Provide the [X, Y] coordinate of the cell's center where the given text is located.  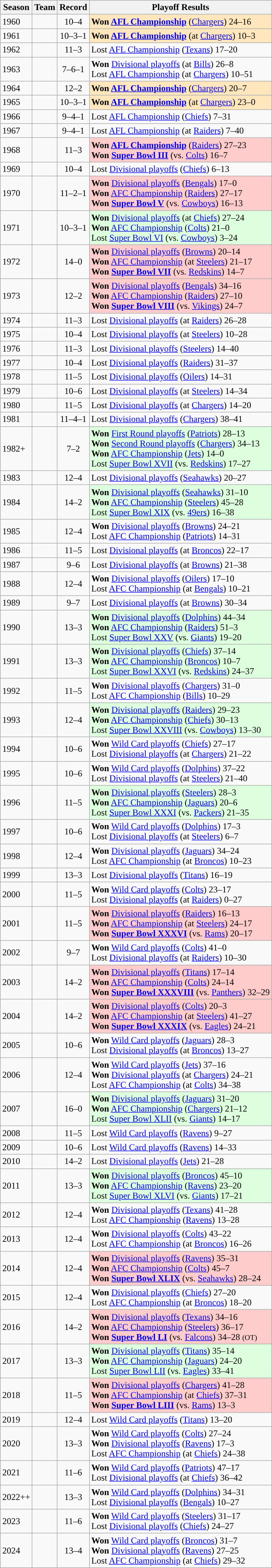
Won Divisional playoffs (Titans) 35–14Won AFC Championship (Jaguars) 24–20Lost Super Bowl LII (vs. Eagles) 33–41 [181, 1361]
Lost Divisional playoffs (at Steelers) 10–28 [181, 334]
9–6 [73, 564]
1961 [16, 36]
Won Divisional playoffs (Texans) 41–28Lost AFC Championship (Ravens) 13–28 [181, 1215]
2003 [16, 982]
Lost Divisional playoffs (Seahawks) 20–27 [181, 478]
1971 [16, 228]
Won Wild Card playoffs (Dolphins) 17–3Lost Divisional playoffs (at Steelers) 6–7 [181, 832]
Record [73, 7]
1970 [16, 193]
1973 [16, 296]
Won Wild Card playoffs (Dolphins) 34–31 Lost Divisional playoffs (Bengals) 10–27 [181, 1497]
1996 [16, 802]
Lost Divisional playoffs (Raiders) 31–37 [181, 363]
Lost Divisional playoffs (at Raiders) 26–28 [181, 320]
Won Divisional playoffs (Chargers) 41–28 Won AFC Championship (at Chiefs) 37–31 Won Super Bowl LIII (vs. Rams) 13–3 [181, 1395]
Won AFL Championship (Chargers) 20–7 [181, 88]
Lost Divisional playoffs (Jets) 21–28 [181, 1161]
Lost Divisional playoffs (at Steelers) 14–34 [181, 391]
Won Divisional playoffs (Steelers) 28–3Won AFC Championship (Jaguars) 20–6Lost Super Bowl XXXI (vs. Packers) 21–35 [181, 802]
Won AFL Championship (at Chargers) 10–3 [181, 36]
1986 [16, 550]
Lost Wild Card playoffs (Ravens) 14–33 [181, 1147]
1968 [16, 150]
Lost AFL Championship (at Raiders) 7–40 [181, 131]
1974 [16, 320]
Lost Divisional playoffs (Chiefs) 6–13 [181, 169]
7–2 [73, 449]
Won Divisional playoffs (Broncos) 45–10Won AFC Championship (Ravens) 23–20Lost Super Bowl XLVI (vs. Giants) 17–21 [181, 1186]
Lost Divisional playoffs (at Browns) 30–34 [181, 603]
2007 [16, 1109]
Lost AFL Championship (Texans) 17–20 [181, 50]
2009 [16, 1147]
1989 [16, 603]
1972 [16, 262]
Won Wild Card playoffs (Colts) 23–17 Lost Divisional playoffs (at Raiders) 0–27 [181, 894]
Season [16, 7]
Won Divisional playoffs (Oilers) 17–10Lost AFC Championship (at Bengals) 10–21 [181, 584]
Won Divisional playoffs (Browns) 20–14Won AFC Championship (at Steelers) 21–17Won Super Bowl VII (vs. Redskins) 14–7 [181, 262]
Won Divisional playoffs (Bengals) 34–16Won AFC Championship (Raiders) 27–10Won Super Bowl VIII (vs. Vikings) 24–7 [181, 296]
Won Divisional playoffs (Raiders) 29–23Won AFC Championship (Chiefs) 30–13Lost Super Bowl XXVIII (vs. Cowboys) 13–30 [181, 720]
Won Divisional playoffs (Texans) 34–16Won AFC Championship (Steelers) 36–17Won Super Bowl LI (vs. Falcons) 34–28 (OT) [181, 1327]
1992 [16, 690]
Won Divisional playoffs (at Chiefs) 27–24 Won AFC Championship (Colts) 21–0Lost Super Bowl VI (vs. Cowboys) 3–24 [181, 228]
1981 [16, 419]
1987 [16, 564]
Lost Divisional playoffs (Titans) 16–19 [181, 875]
Lost Divisional playoffs (Oilers) 14–31 [181, 377]
1962 [16, 50]
Won Wild Card playoffs (Colts) 27–24 Won Divisional playoffs (Ravens) 17–3 Lost AFC Championship (at Chiefs) 24–38 [181, 1444]
1994 [16, 749]
2011 [16, 1186]
11–4–1 [73, 419]
1985 [16, 531]
Lost AFL Championship (Chiefs) 7–31 [181, 116]
Team [45, 7]
2012 [16, 1215]
7–6–1 [73, 69]
1976 [16, 349]
1998 [16, 856]
1995 [16, 773]
2013 [16, 1239]
Won Divisional playoffs (Titans) 17–14Won AFC Championship (Colts) 24–14Won Super Bowl XXXVIII (vs. Panthers) 32–29 [181, 982]
13–4 [73, 1551]
1990 [16, 627]
Won Divisional playoffs (Jaguars) 31–20Won AFC Championship (Chargers) 21–12Lost Super Bowl XLII (vs. Giants) 14–17 [181, 1109]
Lost Wild Card playoffs (Titans) 13–20 [181, 1419]
Won Wild Card playoffs (Patriots) 47–17Lost Divisional playoffs (at Chiefs) 36–42 [181, 1473]
Playoff Results [181, 7]
Won Divisional playoffs (Jaguars) 34–24Lost AFC Championship (at Broncos) 10–23 [181, 856]
Won Divisional playoffs (at Bills) 26–8Lost AFL Championship (at Chargers) 10–51 [181, 69]
Won Divisional playoffs (Raiders) 16–13 Won AFC Championship (at Steelers) 24–17Won Super Bowl XXXVI (vs. Rams) 20–17 [181, 923]
2008 [16, 1133]
Won Divisional playoffs (Chargers) 31–0Lost AFC Championship (Bills) 10–29 [181, 690]
Lost Divisional playoffs (at Broncos) 22–17 [181, 550]
Won Wild Card playoffs (Steelers) 31–17 Lost Divisional playoffs (Chiefs) 24–27 [181, 1521]
2021 [16, 1473]
Won Wild Card playoffs (Jaguars) 28–3Lost Divisional playoffs (at Broncos) 13–27 [181, 1045]
1978 [16, 377]
16–0 [73, 1109]
1964 [16, 88]
Won AFL Championship (at Chargers) 23–0 [181, 102]
Lost Divisional playoffs (Chargers) 38–41 [181, 419]
2001 [16, 923]
2002 [16, 952]
2020 [16, 1444]
1979 [16, 391]
1983 [16, 478]
2006 [16, 1075]
1967 [16, 131]
2022++ [16, 1497]
1999 [16, 875]
2014 [16, 1268]
1963 [16, 69]
1960 [16, 22]
Won AFL Championship (Raiders) 27–23Won Super Bowl III (vs. Colts) 16–7 [181, 150]
1991 [16, 661]
Lost Wild Card playoffs (Ravens) 9–27 [181, 1133]
Won Divisional playoffs (Chiefs) 37–14Won AFC Championship (Broncos) 10–7Lost Super Bowl XXVI (vs. Redskins) 24–37 [181, 661]
1977 [16, 363]
14–0 [73, 262]
2023 [16, 1521]
11–2–1 [73, 193]
2019 [16, 1419]
Won Divisional playoffs (Dolphins) 44–34Won AFC Championship (Raiders) 51–3Lost Super Bowl XXV (vs. Giants) 19–20 [181, 627]
1984 [16, 502]
Lost Divisional playoffs (Steelers) 14–40 [181, 349]
2004 [16, 1016]
2024 [16, 1551]
Won Wild Card playoffs (Broncos) 31–7 Won Divisional playoffs (Ravens) 27–25 Lost AFC Championship (at Chiefs) 29–32 [181, 1551]
Won Divisional playoffs (Ravens) 35–31 Won AFC Championship (Colts) 45–7 Won Super Bowl XLIX (vs. Seahawks) 28–24 [181, 1268]
Lost Divisional playoffs (at Chargers) 14–20 [181, 405]
2000 [16, 894]
Won Wild Card playoffs (Dolphins) 37–22Lost Divisional playoffs (at Steelers) 21–40 [181, 773]
Won Divisional playoffs (Colts) 43–22 Lost AFC Championship (at Broncos) 16–26 [181, 1239]
1980 [16, 405]
1969 [16, 169]
2018 [16, 1395]
2017 [16, 1361]
Won Divisional playoffs (Chiefs) 27–20Lost AFC Championship (at Broncos) 18–20 [181, 1298]
Won AFL Championship (Chargers) 24–16 [181, 22]
2015 [16, 1298]
Won Divisional playoffs (Bengals) 17–0Won AFC Championship (Raiders) 27–17Won Super Bowl V (vs. Cowboys) 16–13 [181, 193]
1975 [16, 334]
2016 [16, 1327]
1965 [16, 102]
1993 [16, 720]
2010 [16, 1161]
1988 [16, 584]
1966 [16, 116]
Won Divisional playoffs (Seahawks) 31–10Won AFC Championship (Steelers) 45–28Lost Super Bowl XIX (vs. 49ers) 16–38 [181, 502]
Won Wild Card playoffs (Chiefs) 27–17Lost Divisional playoffs (at Chargers) 21–22 [181, 749]
Won Divisional playoffs (Colts) 20–3Won AFC Championship (at Steelers) 41–27Won Super Bowl XXXIX (vs. Eagles) 24–21 [181, 1016]
Won Wild Card playoffs (Colts) 41–0Lost Divisional playoffs (at Raiders) 10–30 [181, 952]
2005 [16, 1045]
1982+ [16, 449]
Won Wild Card playoffs (Jets) 37–16Won Divisional playoffs (at Chargers) 24–21Lost AFC Championship (at Colts) 34–38 [181, 1075]
Won Divisional playoffs (Browns) 24–21Lost AFC Championship (Patriots) 14–31 [181, 531]
1997 [16, 832]
Lost Divisional playoffs (at Browns) 21–38 [181, 564]
